Provide the (x, y) coordinate of the cell's center where the given text is located.  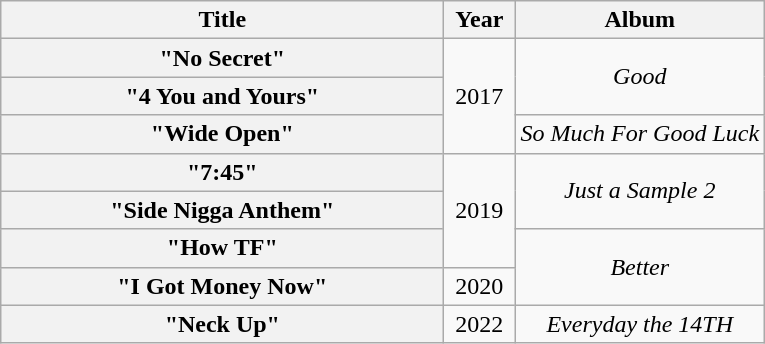
2017 (480, 96)
"7:45" (222, 172)
"Side Nigga Anthem" (222, 210)
"I Got Money Now" (222, 286)
Good (640, 77)
"How TF" (222, 248)
"4 You and Yours" (222, 96)
Album (640, 20)
"Wide Open" (222, 134)
So Much For Good Luck (640, 134)
Better (640, 267)
2020 (480, 286)
Year (480, 20)
Title (222, 20)
2019 (480, 210)
"Neck Up" (222, 324)
"No Secret" (222, 58)
Everyday the 14TH (640, 324)
Just a Sample 2 (640, 191)
2022 (480, 324)
